Output the [X, Y] coordinate of the center of the cell containing the given text.  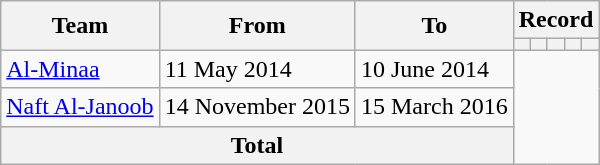
10 June 2014 [434, 69]
11 May 2014 [257, 69]
From [257, 26]
14 November 2015 [257, 107]
Al-Minaa [80, 69]
15 March 2016 [434, 107]
Naft Al-Janoob [80, 107]
Team [80, 26]
To [434, 26]
Total [257, 145]
Record [556, 20]
